Return the (X, Y) coordinate for the center point of the cell that contains the specified text.  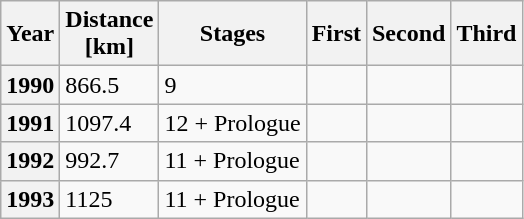
Second (408, 34)
Third (486, 34)
12 + Prologue (232, 123)
866.5 (110, 85)
Distance[km] (110, 34)
1097.4 (110, 123)
1991 (30, 123)
First (336, 34)
9 (232, 85)
1992 (30, 161)
1990 (30, 85)
1125 (110, 199)
Stages (232, 34)
Year (30, 34)
992.7 (110, 161)
1993 (30, 199)
